Find where the given text appears and provide that cell's center as (X, Y) coordinate. 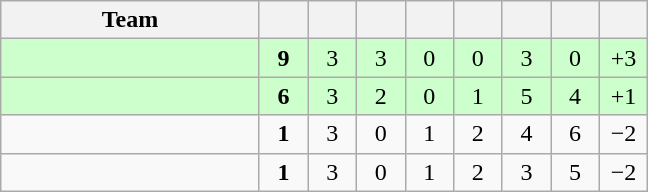
Team (130, 20)
+3 (624, 58)
+1 (624, 96)
9 (284, 58)
